Return (x, y) of the center of cell containing provided text 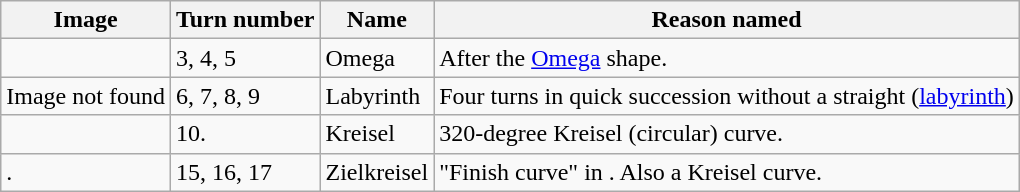
320-degree Kreisel (circular) curve. (727, 134)
Image not found (86, 96)
Omega (377, 58)
Zielkreisel (377, 172)
Name (377, 20)
"Finish curve" in . Also a Kreisel curve. (727, 172)
15, 16, 17 (245, 172)
Four turns in quick succession without a straight (labyrinth) (727, 96)
After the Omega shape. (727, 58)
3, 4, 5 (245, 58)
Reason named (727, 20)
6, 7, 8, 9 (245, 96)
Labyrinth (377, 96)
Image (86, 20)
Kreisel (377, 134)
10. (245, 134)
Turn number (245, 20)
. (86, 172)
